Determine the (X, Y) coordinate at the center of the cell enclosing the given text.  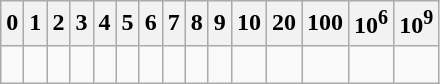
3 (82, 24)
5 (128, 24)
0 (12, 24)
10 (248, 24)
100 (326, 24)
1 (36, 24)
7 (174, 24)
106 (372, 24)
4 (104, 24)
109 (416, 24)
2 (58, 24)
8 (196, 24)
9 (220, 24)
20 (284, 24)
6 (150, 24)
